Detect which cell encompasses the target text, then output its (X, Y) center coordinate. 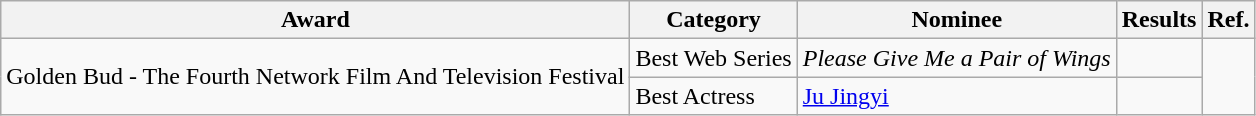
Nominee (956, 20)
Please Give Me a Pair of Wings (956, 58)
Ref. (1228, 20)
Results (1159, 20)
Best Actress (714, 96)
Award (316, 20)
Ju Jingyi (956, 96)
Best Web Series (714, 58)
Golden Bud - The Fourth Network Film And Television Festival (316, 77)
Category (714, 20)
